Determine the [x, y] coordinate at the center of the cell enclosing the given text.  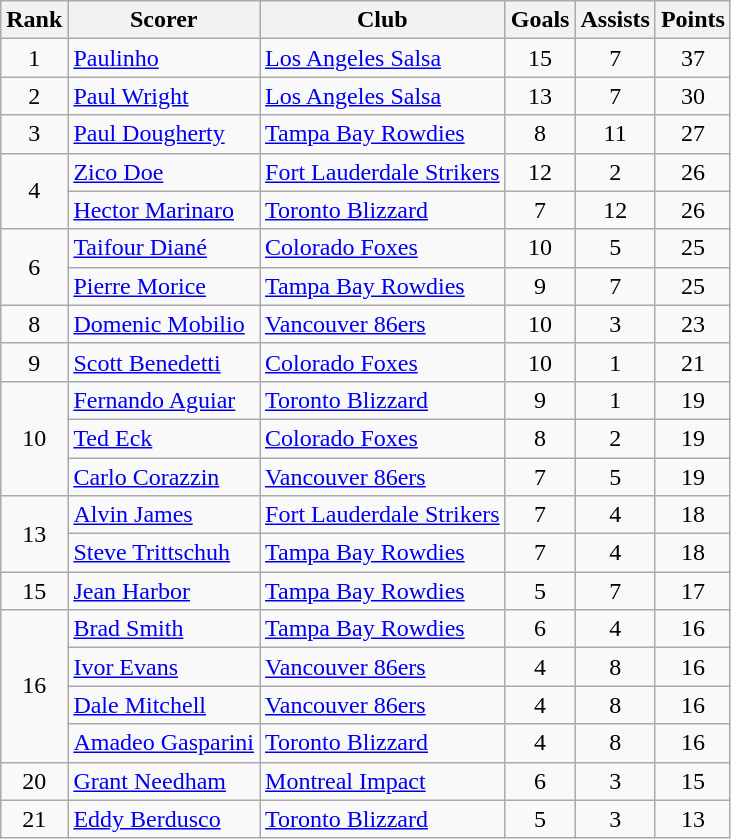
Steve Trittschuh [164, 553]
Hector Marinaro [164, 210]
Paul Dougherty [164, 134]
Taifour Diané [164, 248]
Amadeo Gasparini [164, 743]
Domenic Mobilio [164, 324]
Montreal Impact [383, 781]
23 [692, 324]
Paul Wright [164, 96]
17 [692, 591]
Carlo Corazzin [164, 477]
Jean Harbor [164, 591]
Assists [615, 20]
Fernando Aguiar [164, 400]
Brad Smith [164, 629]
37 [692, 58]
Alvin James [164, 515]
Points [692, 20]
11 [615, 134]
Scott Benedetti [164, 362]
Zico Doe [164, 172]
20 [34, 781]
Dale Mitchell [164, 705]
Pierre Morice [164, 286]
Ted Eck [164, 438]
Ivor Evans [164, 667]
27 [692, 134]
Scorer [164, 20]
Eddy Berdusco [164, 819]
Goals [540, 20]
Paulinho [164, 58]
Rank [34, 20]
Club [383, 20]
Grant Needham [164, 781]
30 [692, 96]
